From the cell containing the given text, extract its center point as [x, y] coordinate. 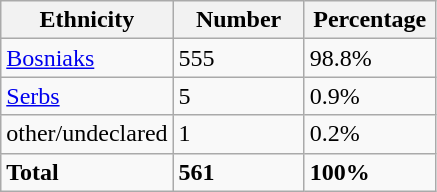
Total [87, 172]
98.8% [370, 58]
1 [238, 134]
Serbs [87, 96]
555 [238, 58]
other/undeclared [87, 134]
Number [238, 20]
0.2% [370, 134]
Percentage [370, 20]
Bosniaks [87, 58]
561 [238, 172]
0.9% [370, 96]
100% [370, 172]
5 [238, 96]
Ethnicity [87, 20]
